Search for the cell housing the specified text and yield its [X, Y] center coordinate. 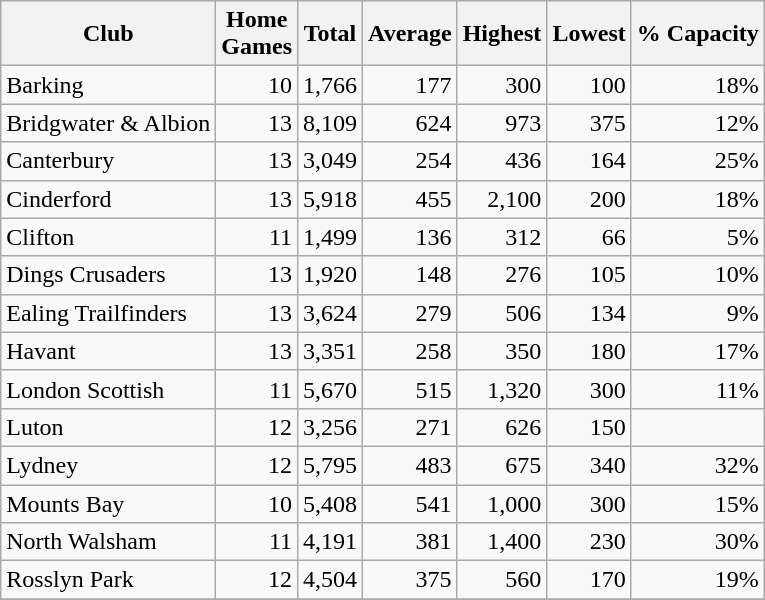
19% [698, 580]
3,049 [330, 161]
624 [410, 123]
541 [410, 503]
136 [410, 237]
Luton [108, 427]
381 [410, 542]
675 [502, 465]
10% [698, 275]
1,320 [502, 389]
Barking [108, 85]
1,400 [502, 542]
Club [108, 34]
626 [502, 427]
66 [589, 237]
1,499 [330, 237]
5,408 [330, 503]
London Scottish [108, 389]
11% [698, 389]
Cinderford [108, 199]
100 [589, 85]
HomeGames [257, 34]
17% [698, 351]
5,670 [330, 389]
350 [502, 351]
148 [410, 275]
North Walsham [108, 542]
312 [502, 237]
3,624 [330, 313]
3,351 [330, 351]
560 [502, 580]
30% [698, 542]
Havant [108, 351]
200 [589, 199]
1,000 [502, 503]
5,918 [330, 199]
170 [589, 580]
Rosslyn Park [108, 580]
4,504 [330, 580]
230 [589, 542]
1,920 [330, 275]
180 [589, 351]
25% [698, 161]
Canterbury [108, 161]
32% [698, 465]
5% [698, 237]
2,100 [502, 199]
8,109 [330, 123]
150 [589, 427]
12% [698, 123]
Bridgwater & Albion [108, 123]
3,256 [330, 427]
177 [410, 85]
340 [589, 465]
105 [589, 275]
Dings Crusaders [108, 275]
973 [502, 123]
276 [502, 275]
5,795 [330, 465]
Lowest [589, 34]
455 [410, 199]
Ealing Trailfinders [108, 313]
4,191 [330, 542]
% Capacity [698, 34]
9% [698, 313]
436 [502, 161]
515 [410, 389]
Lydney [108, 465]
271 [410, 427]
Average [410, 34]
1,766 [330, 85]
483 [410, 465]
Total [330, 34]
254 [410, 161]
Highest [502, 34]
Clifton [108, 237]
134 [589, 313]
15% [698, 503]
279 [410, 313]
258 [410, 351]
164 [589, 161]
Mounts Bay [108, 503]
506 [502, 313]
